Find where the given text appears and provide that cell's center as (X, Y) coordinate. 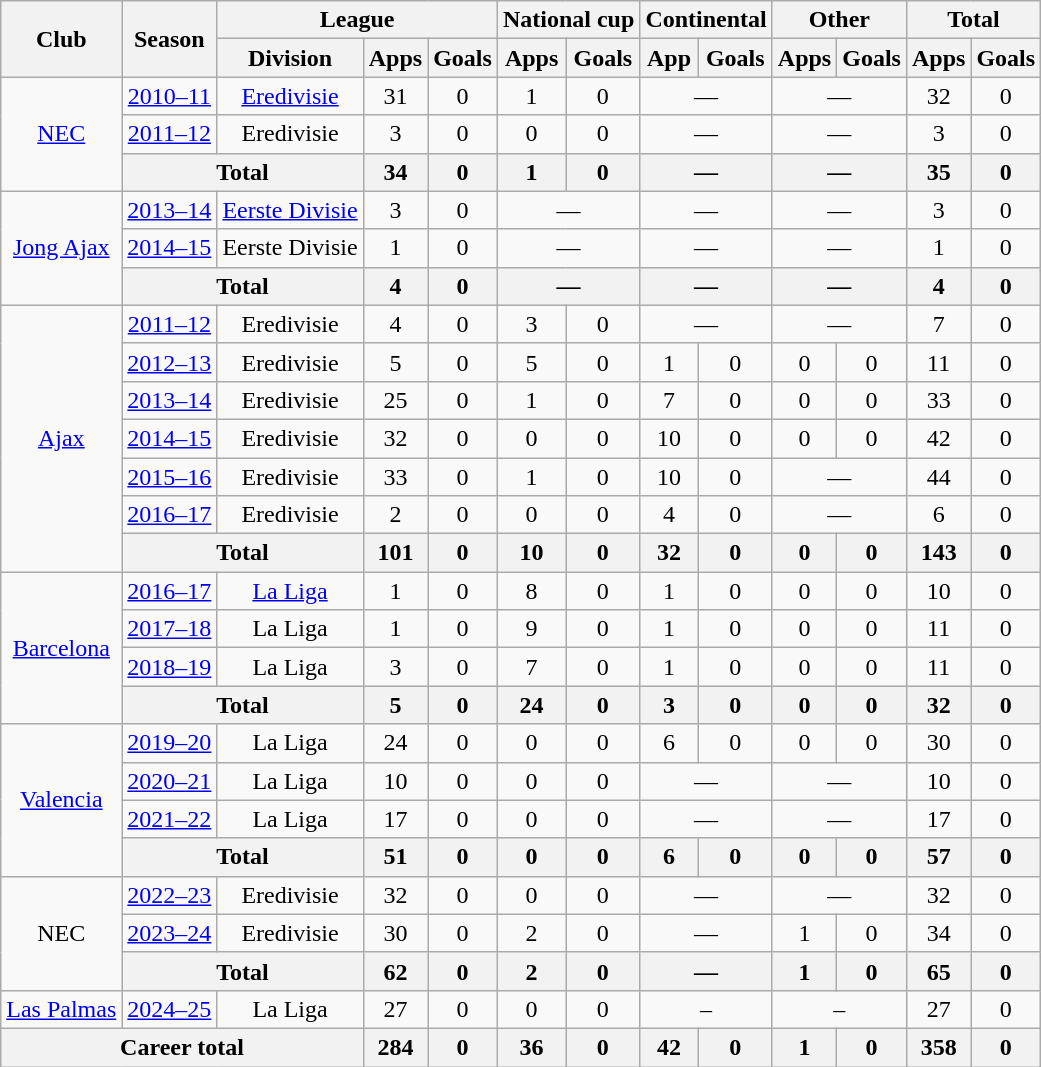
Season (170, 39)
Continental (706, 20)
25 (395, 400)
Las Palmas (62, 1009)
2012–13 (170, 362)
9 (531, 629)
Jong Ajax (62, 248)
44 (938, 477)
League (358, 20)
62 (395, 971)
65 (938, 971)
2021–22 (170, 819)
101 (395, 553)
284 (395, 1047)
Career total (182, 1047)
Division (290, 58)
2010–11 (170, 96)
National cup (568, 20)
35 (938, 172)
31 (395, 96)
36 (531, 1047)
143 (938, 553)
358 (938, 1047)
2017–18 (170, 629)
Ajax (62, 438)
2019–20 (170, 743)
2024–25 (170, 1009)
Other (839, 20)
Club (62, 39)
2020–21 (170, 781)
8 (531, 591)
57 (938, 857)
Valencia (62, 800)
2018–19 (170, 667)
2022–23 (170, 895)
Barcelona (62, 648)
2023–24 (170, 933)
2015–16 (170, 477)
App (669, 58)
51 (395, 857)
